Search for the cell housing the specified text and yield its (X, Y) center coordinate. 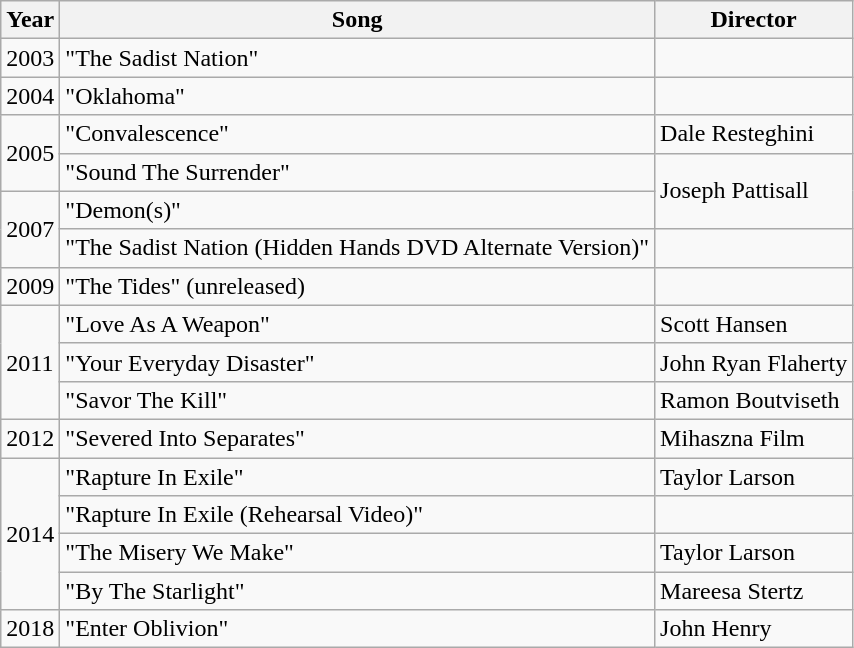
Scott Hansen (754, 324)
2012 (30, 438)
"Oklahoma" (358, 96)
2004 (30, 96)
"Severed Into Separates" (358, 438)
"Your Everyday Disaster" (358, 362)
2009 (30, 286)
Song (358, 20)
"The Sadist Nation (Hidden Hands DVD Alternate Version)" (358, 248)
2014 (30, 534)
"Enter Oblivion" (358, 629)
Ramon Boutviseth (754, 400)
"Sound The Surrender" (358, 172)
Joseph Pattisall (754, 191)
"The Misery We Make" (358, 553)
Mihaszna Film (754, 438)
"The Tides" (unreleased) (358, 286)
2018 (30, 629)
2011 (30, 362)
"Rapture In Exile" (358, 477)
"Savor The Kill" (358, 400)
"Love As A Weapon" (358, 324)
"By The Starlight" (358, 591)
"Rapture In Exile (Rehearsal Video)" (358, 515)
"Convalescence" (358, 134)
2007 (30, 229)
Year (30, 20)
John Henry (754, 629)
John Ryan Flaherty (754, 362)
Director (754, 20)
"Demon(s)" (358, 210)
2005 (30, 153)
Dale Resteghini (754, 134)
2003 (30, 58)
Mareesa Stertz (754, 591)
"The Sadist Nation" (358, 58)
